Output the [x, y] coordinate of the center of the cell containing the given text.  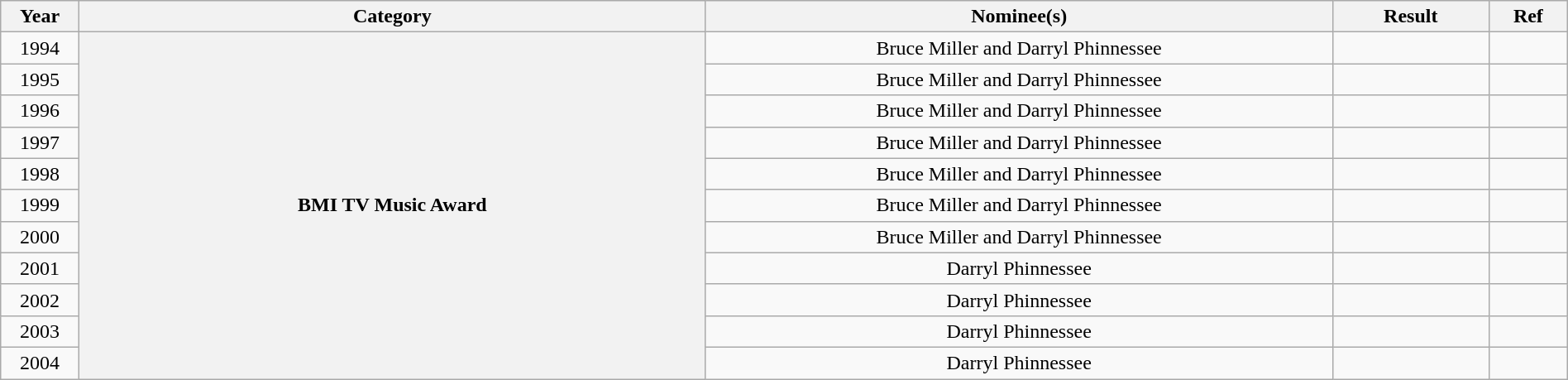
2003 [40, 331]
2002 [40, 300]
1996 [40, 111]
BMI TV Music Award [392, 205]
1999 [40, 205]
2000 [40, 237]
1995 [40, 79]
1997 [40, 142]
Result [1411, 17]
Category [392, 17]
Nominee(s) [1019, 17]
Year [40, 17]
1994 [40, 48]
1998 [40, 174]
2001 [40, 268]
Ref [1528, 17]
2004 [40, 363]
